Extract the (X, Y) coordinate from the center of the cell holding the provided text.  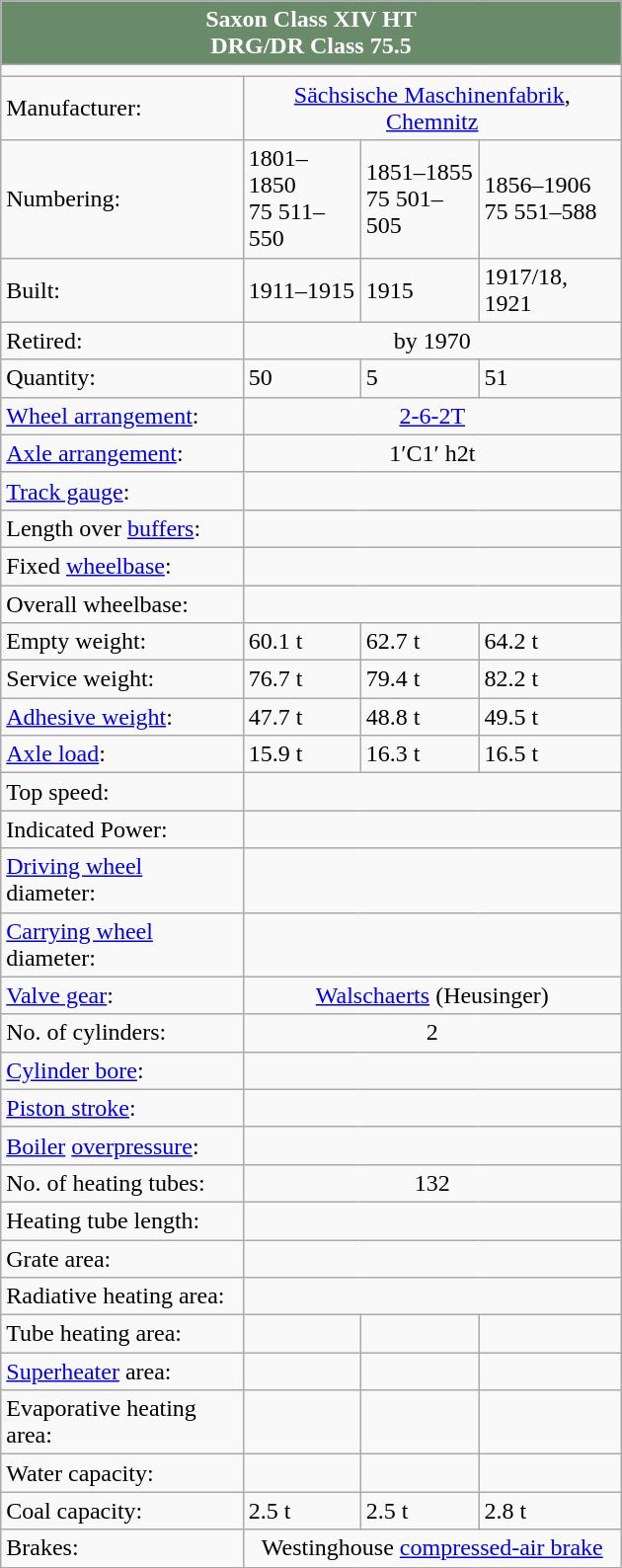
Heating tube length: (122, 1220)
1856–1906 75 551–588 (550, 199)
1801–1850 75 511–550 (302, 199)
by 1970 (432, 341)
16.5 t (550, 754)
Top speed: (122, 792)
Wheel arrangement: (122, 416)
132 (432, 1183)
Westinghouse compressed-air brake (432, 1548)
Cylinder bore: (122, 1070)
Evaporative heating area: (122, 1422)
Axle load: (122, 754)
76.7 t (302, 679)
Boiler overpressure: (122, 1145)
Saxon Class XIV HT DRG/DR Class 75.5 (311, 34)
Tube heating area: (122, 1334)
Superheater area: (122, 1372)
2-6-2T (432, 416)
Numbering: (122, 199)
Water capacity: (122, 1473)
50 (302, 378)
82.2 t (550, 679)
Indicated Power: (122, 829)
Sächsische Maschinenfabrik, Chemnitz (432, 109)
Grate area: (122, 1259)
64.2 t (550, 642)
Walschaerts (Heusinger) (432, 995)
Driving wheel diameter: (122, 881)
2 (432, 1033)
Brakes: (122, 1548)
15.9 t (302, 754)
62.7 t (420, 642)
49.5 t (550, 717)
60.1 t (302, 642)
79.4 t (420, 679)
Built: (122, 290)
2.8 t (550, 1511)
Piston stroke: (122, 1108)
1917/18, 1921 (550, 290)
1911–1915 (302, 290)
Retired: (122, 341)
5 (420, 378)
Quantity: (122, 378)
No. of cylinders: (122, 1033)
Length over buffers: (122, 528)
Fixed wheelbase: (122, 566)
No. of heating tubes: (122, 1183)
1851–1855 75 501–505 (420, 199)
Service weight: (122, 679)
Empty weight: (122, 642)
Adhesive weight: (122, 717)
Coal capacity: (122, 1511)
1915 (420, 290)
Carrying wheel diameter: (122, 944)
16.3 t (420, 754)
Overall wheelbase: (122, 603)
Manufacturer: (122, 109)
51 (550, 378)
1′C1′ h2t (432, 453)
Track gauge: (122, 491)
Radiative heating area: (122, 1296)
47.7 t (302, 717)
48.8 t (420, 717)
Valve gear: (122, 995)
Axle arrangement: (122, 453)
